Pinpoint the cell where the given text exists, returning its (X, Y) midpoint coordinate. 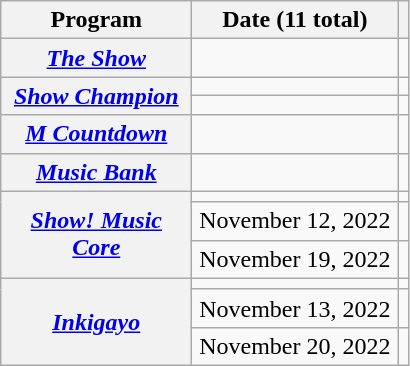
November 19, 2022 (295, 259)
November 13, 2022 (295, 308)
Program (96, 20)
Inkigayo (96, 322)
November 20, 2022 (295, 346)
M Countdown (96, 134)
Show Champion (96, 96)
November 12, 2022 (295, 221)
Music Bank (96, 172)
Date (11 total) (295, 20)
The Show (96, 58)
Show! Music Core (96, 234)
